For the text-containing cell, return its midpoint in (X, Y) coordinate format. 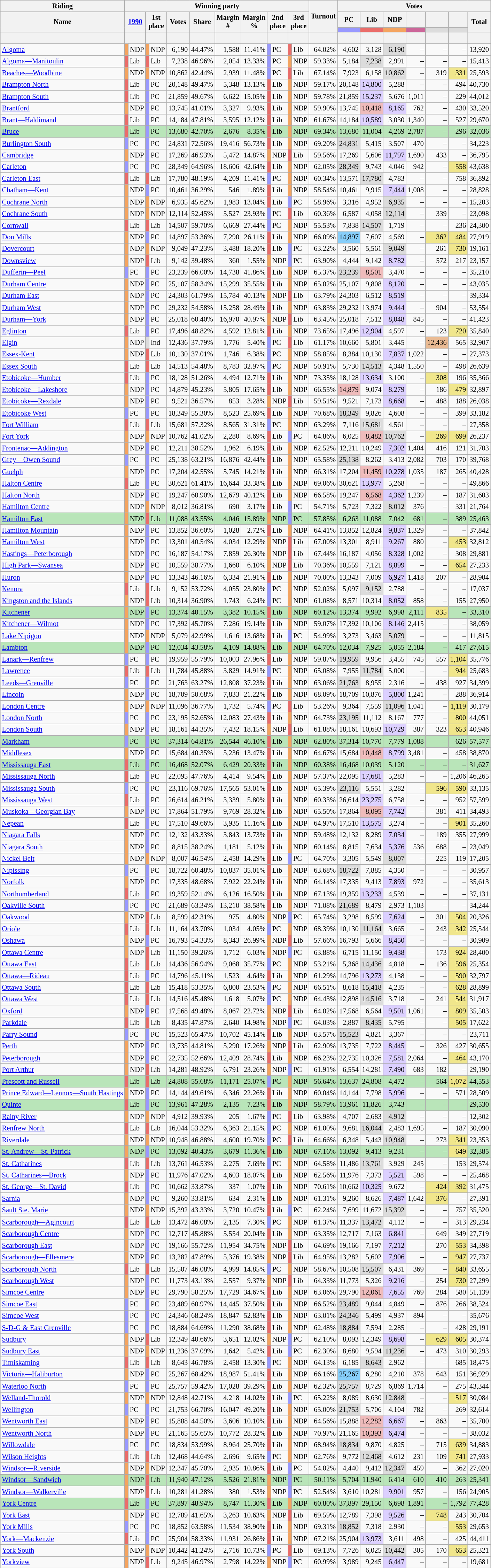
73.65% (323, 331)
5.80% (254, 800)
4,034 (228, 542)
27,299 (479, 1281)
Ottawa East (63, 964)
6,447 (395, 1562)
26,237 (479, 437)
Port Arthur (63, 1069)
38.52% (202, 448)
19,416 (228, 144)
21,764 (479, 507)
5,666 (372, 941)
Lawrence (63, 671)
34,493 (479, 812)
544 (458, 999)
10,508 (349, 1269)
64.95% (323, 1257)
27,950 (479, 601)
10,772 (228, 1433)
173 (437, 952)
55.68% (202, 1081)
119 (458, 859)
30,957 (479, 870)
Oakville South (63, 905)
416 (437, 448)
23,353 (479, 1140)
5,704 (349, 1480)
389 (458, 519)
6,564 (372, 1011)
6,348 (349, 1140)
4,937 (395, 1316)
12.71% (254, 378)
Oriole (63, 929)
Cochrane North (63, 202)
Riverdale (63, 1140)
15,784 (228, 296)
60.99% (323, 1562)
10,876 (372, 694)
10,770 (372, 741)
49.47% (202, 85)
470 (416, 144)
49.20% (254, 1409)
13,973 (372, 1539)
Lanark—Renfrew (63, 659)
Parry Sound (63, 1034)
8,067 (228, 1011)
26,639 (479, 366)
35.55% (254, 284)
564 (437, 1081)
Total (479, 22)
Yorkview (63, 1562)
28,899 (479, 988)
5,000 (395, 671)
5,805 (228, 389)
13.33% (254, 61)
64.96% (202, 167)
Scarborough West (63, 1281)
853 (228, 401)
60.38% (323, 765)
64.86% (323, 437)
3.17% (254, 507)
4,602 (349, 49)
Winning party (217, 6)
17,028 (228, 1386)
5,795 (395, 1023)
21.22% (254, 694)
58.33% (202, 1539)
10.86% (254, 1468)
464 (458, 1058)
7,838 (349, 225)
8,782 (395, 261)
11,931 (228, 1539)
30,909 (479, 941)
67.13% (323, 894)
60.40% (202, 319)
5,554 (228, 1234)
484 (458, 237)
12,083 (228, 718)
4,444 (349, 261)
48.82% (202, 331)
7,559 (372, 706)
61.79% (202, 296)
33,655 (479, 1269)
St. George—St. David (63, 1187)
15,413 (479, 61)
55.72% (202, 1245)
3,274 (395, 824)
48.19% (202, 179)
60.14% (323, 847)
Simcoe West (63, 1316)
313 (458, 1222)
65.37% (323, 272)
7,833 (228, 694)
3,316 (349, 202)
2,939 (228, 73)
18.20% (254, 249)
44,051 (479, 718)
38.77% (202, 565)
Nipissing (63, 870)
2,275 (228, 1164)
8,955 (372, 683)
769 (416, 1292)
47.12% (202, 1480)
54.71% (323, 507)
4,058 (372, 214)
3rdplace (298, 22)
Windsor—Sandwich (63, 1480)
9,743 (372, 167)
1.55% (254, 261)
26.30% (254, 554)
349 (458, 1234)
4,603 (228, 1175)
643 (437, 1374)
6,431 (395, 1269)
Margin% (254, 22)
205 (228, 1117)
26.11% (254, 237)
55.65% (202, 1433)
London South (63, 729)
49,866 (479, 484)
17,681 (372, 777)
34,883 (479, 1445)
2,285 (395, 1328)
42.55% (202, 472)
59.07% (323, 624)
11,954 (228, 1245)
156 (458, 1492)
Willowdale (63, 1445)
24,905 (479, 1492)
2.31% (254, 1199)
11.48% (254, 73)
Durham West (63, 308)
23,275 (372, 800)
7,885 (372, 870)
41.28% (202, 1492)
3,611 (395, 1539)
52.02% (323, 589)
9,769 (228, 812)
Hastings—Peterborough (63, 554)
17,622 (479, 1023)
9,992 (372, 612)
6,414 (395, 1480)
64.73% (323, 718)
34,244 (479, 905)
5,996 (395, 1093)
3,470 (395, 272)
27,615 (479, 648)
44.81% (202, 1046)
2,788 (395, 589)
6,554 (349, 1069)
44,012 (479, 96)
63.27% (202, 683)
44.35% (202, 729)
Leeds—Grenville (63, 683)
19.38% (254, 1257)
10,589 (372, 120)
66.09% (323, 237)
8,519 (395, 296)
63.45% (323, 319)
6,334 (228, 577)
27,919 (479, 237)
265 (458, 472)
41.86% (254, 272)
858 (416, 601)
4,210 (395, 1374)
5,290 (228, 1046)
5.42% (254, 1351)
7,034 (395, 835)
16,047 (228, 1409)
4.64% (254, 976)
720 (458, 331)
62.56% (323, 1175)
55.53% (323, 225)
11,112 (372, 718)
66.55% (323, 389)
41.02% (202, 437)
Turnout (323, 16)
Sudbury East (63, 1351)
61.91% (323, 1069)
3,100 (395, 378)
10,106 (372, 624)
39.93% (202, 1117)
31.31% (254, 425)
473 (437, 1351)
1,011 (416, 96)
628 (458, 988)
35,776 (479, 659)
Nickel Belt (63, 859)
12.12% (254, 120)
758 (458, 179)
61.31% (323, 1199)
3.28% (254, 401)
27,358 (479, 425)
St. Catharines (63, 1164)
1,690 (416, 155)
53.72% (202, 589)
63.58% (202, 1527)
263 (458, 1480)
15.89% (254, 519)
417 (458, 648)
7,837 (395, 354)
9,956 (372, 659)
6.10% (254, 565)
4,999 (228, 1269)
52.83% (254, 1316)
31,703 (479, 448)
69.31% (323, 1527)
66.52% (323, 1304)
45.11% (202, 976)
683 (416, 1069)
5,236 (228, 753)
424 (437, 1187)
1.67% (254, 1117)
60.04% (323, 1093)
37,131 (479, 894)
8,571 (349, 601)
7,009 (372, 577)
37.01% (202, 354)
Simcoe East (63, 1304)
1,041 (416, 706)
44.64% (202, 1457)
Cambridge (63, 155)
64.13% (323, 1363)
5,602 (372, 1257)
36,795 (479, 155)
48.92% (202, 1069)
46.88% (202, 1140)
57,577 (479, 741)
14,800 (372, 85)
Cornwall (63, 225)
2,415 (416, 624)
63.22% (323, 249)
67.16% (323, 1152)
23,157 (479, 261)
S-D-G & East Grenville (63, 1328)
5,288 (395, 85)
699 (458, 437)
605 (458, 1339)
8,799 (395, 753)
77,428 (479, 1504)
56.73% (254, 144)
5,561 (372, 249)
66.00% (202, 272)
310 (458, 1351)
Essex South (63, 366)
3,282 (395, 788)
927 (458, 683)
12,282 (372, 1421)
53,554 (479, 308)
Hamilton East (63, 519)
1,962 (228, 448)
8,120 (395, 284)
571 (458, 1093)
32,797 (479, 976)
51.41% (254, 1374)
7,726 (349, 1550)
28,828 (479, 190)
13.68% (254, 636)
1,550 (416, 366)
4,472 (395, 1081)
3,367 (395, 1034)
61.88% (323, 729)
49.66% (202, 824)
411 (458, 812)
5.12% (254, 847)
1,588 (228, 49)
4,849 (395, 1304)
8,747 (228, 1504)
8,262 (372, 460)
60.36% (323, 214)
37.09% (202, 1351)
30,704 (479, 1515)
8,630 (372, 1398)
66.70% (202, 1409)
29,653 (479, 1527)
Dovercourt (63, 249)
12,061 (372, 1292)
1,418 (416, 577)
Margin# (228, 22)
27,373 (479, 354)
Grey—Owen Sound (63, 460)
1,035 (416, 472)
8,343 (228, 941)
Ind (158, 343)
536 (416, 847)
27,737 (479, 1257)
11,672 (372, 1210)
5,283 (395, 777)
5,551 (372, 788)
48.68% (202, 882)
153 (458, 1164)
57.66% (323, 941)
301 (437, 917)
580 (458, 1292)
10,003 (228, 659)
41.65% (202, 1515)
70.61% (323, 1187)
10,249 (372, 448)
924 (458, 952)
51,139 (479, 1292)
64.03% (323, 1023)
59.70% (202, 225)
13,637 (349, 1081)
London Centre (63, 706)
7,594 (372, 1328)
St. Andrew—St. Patrick (63, 1152)
6.03% (254, 952)
67.21% (323, 1539)
57.37% (323, 777)
10,418 (372, 108)
Hamilton West (63, 542)
63.57% (323, 1034)
427 (458, 1046)
433 (437, 155)
9,074 (372, 389)
13.30% (254, 1363)
23.80% (254, 589)
7,655 (395, 1292)
9,594 (372, 1351)
4,350 (395, 870)
5,800 (395, 694)
27.44% (254, 225)
3,989 (349, 1562)
53.01% (254, 788)
39.29% (254, 1386)
2,640 (228, 1023)
40.43% (202, 1152)
14,445 (228, 1304)
18,606 (228, 167)
63.98% (323, 1117)
27,233 (479, 565)
19.70% (254, 1140)
37.23% (254, 683)
7,197 (372, 1245)
2,930 (395, 1527)
66.51% (323, 988)
35,366 (479, 378)
Scarborough North (63, 1269)
68.94% (323, 1445)
40.35% (202, 753)
32,385 (479, 1152)
8,328 (395, 554)
65.02% (323, 284)
43,638 (479, 167)
6.38% (254, 354)
4,612 (395, 1457)
27,999 (479, 835)
685 (458, 1363)
15,299 (228, 284)
61.29% (323, 976)
123 (437, 331)
58.25% (202, 1292)
7.30% (254, 1222)
12,409 (228, 1058)
3,481 (416, 753)
31,917 (479, 999)
1,239 (416, 495)
5,097 (349, 589)
9,901 (395, 1492)
4,414 (228, 777)
8,899 (395, 565)
8,052 (395, 601)
Perth (63, 1046)
6,346 (228, 1093)
Riding (63, 6)
845 (416, 319)
26,038 (479, 401)
1,002 (416, 554)
6,667 (395, 1421)
15,237 (372, 96)
63.29% (323, 425)
9,267 (395, 542)
13.04% (254, 202)
Brantford (63, 108)
65.08% (323, 671)
494 (458, 85)
275 (458, 1386)
32,614 (479, 1409)
7,318 (372, 1527)
1,340 (416, 120)
8,165 (395, 108)
63.79% (323, 296)
35,260 (479, 824)
Scarborough Centre (63, 1234)
41,423 (479, 319)
31,627 (479, 765)
18.15% (254, 729)
479 (458, 389)
Niagara South (63, 847)
4,608 (395, 413)
62.90% (323, 1046)
7,290 (228, 237)
Durham East (63, 296)
46.54% (202, 859)
12,302 (479, 1117)
39,334 (479, 296)
Name (63, 22)
6,280 (372, 1374)
7,923 (349, 73)
4,109 (228, 648)
31,603 (479, 495)
Waterloo North (63, 1386)
53.99% (202, 1445)
425 (458, 1539)
2,973 (395, 905)
6,126 (228, 894)
29,150 (372, 1504)
25.70% (254, 1445)
64.41% (323, 530)
8,093 (349, 1339)
Muskoka—Georgian Bay (63, 812)
3,128 (372, 49)
5,676 (395, 96)
66.23% (323, 1058)
27,719 (479, 1234)
681 (416, 519)
8,146 (395, 624)
43.13% (202, 1281)
22.26% (254, 1093)
7,398 (372, 1515)
25.07% (254, 1081)
53.35% (202, 988)
5,706 (372, 1409)
9,364 (349, 706)
748 (437, 1515)
261 (437, 249)
57.85% (323, 519)
Welland-Thorold (63, 1398)
Rainy River (63, 1117)
64.43% (323, 999)
2,991 (395, 61)
901 (458, 824)
5,348 (228, 85)
10,325 (372, 1187)
37,842 (479, 530)
10.47% (254, 1210)
876 (437, 1304)
8,167 (395, 718)
6.19% (254, 448)
1,746 (228, 354)
Burlington South (63, 144)
46.93% (202, 155)
488 (437, 401)
42.99% (202, 636)
Windsor—Riverside (63, 1468)
57,599 (479, 800)
33,520 (479, 108)
24,300 (479, 225)
18,987 (228, 1374)
957 (416, 1492)
16,970 (228, 319)
3,679 (228, 1152)
17,205 (479, 859)
45.62% (202, 202)
68.39% (323, 929)
35,700 (479, 1421)
29,530 (479, 1105)
28,904 (479, 577)
53.32% (202, 1128)
3,030 (395, 120)
60.90% (202, 495)
7,742 (395, 812)
32.97% (254, 366)
Hamilton Centre (63, 507)
36.29% (202, 190)
59.48% (323, 835)
225 (437, 859)
11,171 (228, 1081)
14.29% (254, 859)
Share (202, 22)
6,622 (228, 96)
7,634 (372, 847)
8.35% (254, 132)
Guelph (63, 472)
61.37% (323, 1222)
1.07% (254, 1187)
557 (437, 659)
11,826 (372, 1105)
840 (458, 1269)
Prescott and Russell (63, 1081)
Sault Ste. Marie (63, 1210)
3,843 (228, 835)
Carleton East (63, 179)
1990 (135, 22)
Elgin (63, 343)
55.30% (202, 413)
25,354 (479, 964)
Eglinton (63, 331)
35,503 (479, 1011)
13,575 (372, 824)
65.58% (323, 460)
70.00% (323, 577)
4,539 (395, 894)
Bruce (63, 132)
52.07% (202, 765)
428 (458, 1328)
19,681 (479, 1562)
241 (437, 999)
45.48% (202, 999)
62.52% (323, 448)
2,887 (349, 1023)
50.91% (323, 366)
64.56% (323, 1421)
2.72% (254, 530)
18.07% (254, 1175)
136 (437, 964)
4,597 (395, 331)
7,722 (372, 1046)
8,445 (395, 1046)
34,223 (479, 144)
3,606 (228, 1421)
3,382 (228, 612)
1,119 (458, 706)
Wellington (63, 1409)
7,955 (349, 671)
21.15% (254, 1128)
6,669 (228, 225)
9.54% (254, 777)
Huron (63, 577)
4.80% (254, 917)
43.55% (202, 519)
46.16% (202, 577)
12,898 (349, 999)
36.57% (202, 401)
70.97% (323, 1433)
14.22% (254, 1562)
245 (416, 1164)
25,321 (479, 1550)
12,904 (372, 331)
Mississauga South (63, 788)
68.24% (202, 1316)
4,707 (349, 1117)
4,440 (349, 1468)
904 (437, 308)
2,184 (416, 648)
61.00% (323, 1128)
38.58% (254, 905)
50.11% (323, 1480)
62.24% (323, 1210)
46,265 (479, 777)
59.33% (323, 61)
45.23% (202, 389)
16.50% (254, 894)
46.78% (202, 1363)
9,444 (395, 308)
13.13% (254, 85)
36.60% (202, 530)
29,574 (479, 1164)
1,022 (416, 354)
65.47% (202, 1034)
5,745 (228, 472)
27.43% (254, 718)
4,112 (395, 1222)
56.94% (202, 964)
59.87% (323, 659)
3,610 (349, 1492)
5.40% (254, 343)
13,273 (372, 976)
Sudbury (63, 1339)
20,326 (479, 917)
28.74% (254, 1058)
6,869 (395, 1386)
558 (458, 167)
14.85% (254, 1269)
5,723 (349, 507)
109 (437, 1457)
7,624 (395, 917)
9,438 (395, 952)
6,263 (349, 519)
270 (437, 1245)
2,483 (395, 1128)
1.53% (254, 1492)
63.34% (202, 905)
7.69% (254, 1164)
34,398 (479, 1245)
11,004 (372, 132)
7,286 (228, 624)
7,042 (395, 519)
36.81% (202, 507)
63.01% (323, 1316)
23,049 (479, 847)
30,293 (479, 1351)
3,413 (395, 460)
29,190 (479, 1069)
3,651 (228, 1339)
1,104 (458, 659)
55.79% (202, 659)
284 (437, 1292)
66.58% (323, 495)
703 (437, 460)
14.88% (254, 648)
1,008 (416, 190)
23,098 (479, 214)
12,824 (372, 530)
25,544 (479, 929)
6,998 (395, 612)
65.00% (323, 1409)
186 (437, 389)
64.33% (323, 1281)
37.79% (202, 343)
326 (437, 1046)
9,216 (395, 1281)
56.64% (323, 1081)
5,415 (372, 144)
944 (458, 671)
2ndplace (278, 22)
2,935 (228, 1468)
1,072 (458, 1081)
46.21% (202, 800)
70.68% (323, 413)
54.17% (202, 554)
60.80% (323, 1504)
58.85% (323, 354)
21.81% (254, 1480)
6,512 (372, 296)
505 (458, 1023)
459 (416, 1468)
46.53% (202, 1164)
35,676 (479, 1316)
61.67% (323, 120)
319 (437, 73)
33.87% (202, 1187)
Prince Edward—Lennox—South Hastings (63, 1093)
1,329 (416, 530)
10,660 (349, 343)
10,393 (372, 1433)
69.20% (323, 144)
8,482 (372, 437)
44.47% (202, 49)
339 (437, 214)
52.45% (202, 214)
1,616 (228, 636)
11.16% (254, 824)
52.54% (323, 1492)
762 (416, 108)
8,618 (349, 988)
6,841 (395, 1234)
38,032 (479, 1433)
2,716 (228, 1550)
8,565 (228, 425)
355 (458, 835)
360 (228, 261)
6,791 (228, 1069)
438 (437, 683)
381 (437, 812)
Kitchener (63, 612)
69.13% (323, 1550)
42.71% (202, 1398)
13,233 (372, 894)
Scarborough—Agincourt (63, 1222)
3,665 (395, 929)
47.81% (202, 120)
Algoma (63, 49)
8,911 (372, 542)
Wilson Heights (63, 1457)
4,600 (228, 1140)
York East (63, 1515)
50.68% (202, 694)
337 (228, 1187)
254 (437, 1281)
63.68% (323, 870)
22.24% (254, 882)
15,203 (479, 202)
Ottawa South (63, 988)
8,729 (372, 1386)
41.24% (202, 1550)
46.96% (202, 61)
53.26% (323, 706)
Oxford (63, 1011)
35,520 (479, 1210)
Etobicoke—Lakeshore (63, 389)
Algoma—Manitoulin (63, 61)
Oshawa (63, 941)
18,475 (479, 1363)
1,404 (416, 448)
34,399 (479, 683)
975 (228, 917)
3,718 (395, 999)
10,326 (372, 1058)
27,391 (479, 1199)
9,412 (372, 1468)
40.13% (254, 296)
572 (437, 261)
894 (416, 1316)
York South (63, 1550)
7,581 (395, 1058)
62.32% (323, 1386)
33,135 (479, 788)
61.41% (202, 484)
3,720 (228, 1210)
11,534 (228, 1527)
64.81% (202, 741)
972 (416, 882)
296 (458, 132)
39.48% (202, 261)
49.61% (202, 1093)
53.36% (202, 237)
273 (437, 1140)
Markham (63, 741)
9,915 (372, 190)
1.89% (254, 190)
1,719 (395, 225)
14.98% (254, 1023)
34.67% (254, 1292)
11,486 (349, 1164)
Brampton South (63, 96)
8.69% (254, 437)
Hamilton Mountain (63, 530)
23,711 (479, 1034)
10.15% (254, 612)
47.28% (202, 1105)
6,429 (228, 765)
3,305 (349, 859)
Peterborough (63, 1058)
378 (416, 1374)
25,683 (479, 671)
Cochrane South (63, 214)
67.44% (323, 554)
196 (458, 378)
Fort William (63, 425)
8,523 (228, 413)
782 (416, 1409)
288 (458, 694)
3,595 (228, 120)
64.67% (323, 753)
387 (416, 729)
54.02% (323, 1468)
63.35% (323, 1234)
188 (458, 401)
14.91% (254, 671)
8,095 (372, 812)
9.93% (254, 108)
231 (416, 1457)
39.26% (202, 952)
3,488 (228, 249)
47.89% (202, 1257)
12,679 (228, 495)
40,946 (479, 729)
5,527 (228, 214)
Halton North (63, 495)
13,571 (349, 179)
61.08% (323, 601)
Frontenac—Addington (63, 448)
4,218 (228, 1398)
15.05% (254, 96)
Timiskaming (63, 1363)
430 (458, 108)
Simcoe Centre (63, 1292)
629 (437, 1339)
688 (437, 847)
8,668 (395, 401)
1,061 (416, 1011)
17.65% (254, 389)
7,512 (372, 319)
12.29% (254, 542)
1,714 (416, 1386)
4,269 (395, 132)
2,787 (416, 132)
1,732 (228, 706)
32,907 (479, 343)
59.17% (323, 85)
13,210 (228, 905)
38,524 (479, 1304)
942 (416, 167)
72.56% (202, 144)
777 (416, 718)
23.26% (254, 1069)
8,964 (228, 1445)
6,587 (349, 214)
7,906 (395, 1257)
341 (458, 1140)
10,278 (395, 472)
3,929 (395, 1164)
8,279 (395, 389)
25,593 (479, 73)
9.37% (254, 1281)
Etobicoke—Rexdale (63, 401)
Kenora (63, 589)
2,082 (416, 460)
Lincoln (63, 694)
38.90% (254, 1527)
Beaches—Woodbine (63, 73)
16,876 (228, 460)
1,792 (458, 1504)
880 (416, 542)
St. Catharines—Brock (63, 1175)
Victoria—Haliburton (63, 1374)
Brant—Haldimand (63, 120)
8,783 (228, 366)
2,962 (395, 1363)
High Park—Swansea (63, 565)
4,348 (395, 366)
9,837 (395, 530)
5,268 (395, 484)
16,644 (228, 484)
3,463 (372, 636)
54.58% (202, 308)
9,526 (395, 1515)
23.53% (254, 988)
6,474 (395, 1433)
69.76% (202, 788)
757 (458, 1210)
4,569 (395, 237)
3,743 (395, 1105)
14.21% (254, 472)
69.59% (323, 1515)
4,362 (395, 495)
5.07% (254, 999)
Kitchener—Wilmot (63, 624)
52.65% (202, 718)
5,499 (372, 1316)
Mississauga North (63, 777)
40.54% (202, 542)
62.30% (323, 1351)
58.54% (323, 190)
29,670 (479, 120)
7,322 (372, 507)
7,798 (372, 1093)
266 (458, 1304)
10.73% (254, 1550)
7,173 (372, 401)
392 (458, 1187)
13,977 (372, 484)
1,103 (416, 905)
44,553 (479, 1081)
7,607 (372, 237)
3,560 (349, 249)
York—Mackenzie (63, 1539)
19,161 (479, 249)
63.88% (323, 952)
9,044 (372, 1304)
31,475 (479, 1187)
4,818 (395, 964)
5,443 (372, 1140)
28,400 (479, 952)
952 (458, 800)
14.87% (254, 155)
3,455 (395, 659)
2,064 (416, 1058)
64.14% (323, 882)
34.75% (254, 1245)
33.38% (254, 484)
38,059 (479, 624)
7,121 (372, 565)
182 (437, 1069)
Halton Centre (63, 484)
Brampton North (63, 85)
10,448 (372, 753)
17,729 (228, 1292)
2,676 (228, 132)
14,738 (228, 272)
35,210 (479, 272)
Durham Centre (63, 284)
Durham—York (63, 319)
35.77% (254, 964)
654 (458, 565)
7,699 (349, 1210)
62.48% (323, 1328)
5,521 (395, 1175)
63.83% (323, 308)
8,680 (349, 1351)
Parkdale (63, 1023)
20.33% (254, 765)
3,829 (228, 671)
26.99% (254, 941)
151 (458, 1374)
58.79% (323, 1105)
1,743 (228, 601)
7,212 (395, 1245)
63.90% (323, 261)
49.67% (202, 96)
7,859 (228, 554)
3,507 (395, 144)
809 (458, 1011)
43,170 (479, 1058)
Fort York (63, 437)
3,273 (349, 636)
60.12% (323, 612)
60.34% (323, 179)
Scarborough East (63, 1245)
4,952 (372, 202)
2,316 (395, 683)
48.94% (202, 1504)
33,182 (479, 413)
236 (458, 225)
399 (458, 413)
2,557 (228, 1281)
25,468 (479, 1175)
10,837 (228, 870)
7,490 (395, 1069)
8,048 (395, 319)
26,544 (228, 741)
30,179 (479, 706)
65.22% (323, 1398)
29,881 (479, 554)
565 (458, 343)
410 (437, 1480)
1,028 (228, 530)
59.42% (202, 1386)
7,893 (395, 882)
8,501 (372, 272)
546 (228, 190)
73.35% (323, 378)
59.51% (323, 401)
1,241 (416, 694)
38.24% (202, 847)
8,089 (349, 1398)
745 (416, 659)
11,459 (372, 472)
62.05% (323, 167)
20.04% (254, 1234)
Dufferin—Peel (63, 272)
32,812 (479, 542)
741 (458, 1457)
18,847 (228, 1316)
6,715 (349, 952)
59.56% (323, 155)
7,922 (228, 882)
7,925 (372, 648)
6,758 (395, 800)
1,088 (416, 741)
13,920 (479, 49)
46.97% (202, 1562)
London North (63, 718)
1,891 (416, 1504)
10,039 (372, 765)
5,526 (228, 1480)
43,035 (479, 284)
15,258 (228, 308)
4,494 (228, 378)
58.67% (323, 1269)
3,935 (228, 824)
2,280 (228, 437)
13,974 (372, 308)
Wentworth North (63, 1433)
22.72% (254, 1011)
5,368 (349, 964)
504 (458, 917)
7,432 (228, 729)
3,339 (228, 800)
9,231 (395, 1152)
68.42% (202, 1374)
8,698 (395, 1339)
634 (228, 1199)
1,181 (228, 847)
21.91% (254, 577)
45.14% (254, 1034)
33,310 (479, 612)
4,055 (228, 589)
30,084 (479, 1398)
5.74% (254, 706)
58.34% (202, 284)
47.23% (202, 249)
8,289 (372, 835)
Lake Nipigon (63, 636)
2,798 (228, 1562)
13.73% (254, 835)
40.15% (202, 612)
800 (458, 718)
4,783 (395, 179)
36.90% (202, 601)
30,655 (479, 1046)
8,626 (372, 1199)
42.70% (202, 132)
517 (458, 1398)
23.93% (254, 214)
54.33% (202, 941)
54.99% (323, 636)
11.30% (254, 1504)
7,444 (395, 190)
14.02% (254, 1398)
4,209 (228, 179)
32,036 (479, 132)
4.05% (254, 929)
6,363 (228, 1128)
49.48% (202, 1011)
35,840 (479, 331)
13.47% (254, 753)
54.48% (202, 366)
47.87% (202, 1023)
Mississauga West (63, 800)
York Centre (63, 1504)
8,479 (372, 905)
5,801 (372, 343)
7,163 (372, 1234)
527 (458, 120)
58.96% (323, 202)
67.00% (323, 542)
1,523 (228, 976)
44.50% (202, 1421)
7,116 (349, 425)
40.12% (254, 495)
12.02% (254, 1339)
62.76% (323, 1457)
2,683 (372, 1117)
67.14% (323, 73)
369 (416, 1269)
36,929 (479, 1374)
9,772 (349, 1457)
69.06% (323, 484)
52.14% (202, 894)
7,487 (395, 1199)
5,730 (349, 366)
65.39% (323, 788)
10,702 (228, 1034)
7,779 (395, 741)
29,234 (479, 1222)
11,337 (349, 1222)
Ottawa Centre (63, 952)
Quinte (63, 1105)
39,768 (479, 460)
42.31% (202, 917)
1,618 (228, 999)
9,501 (395, 1011)
1,712 (228, 952)
610 (416, 1480)
217 (458, 261)
639 (458, 1445)
207 (437, 577)
13,634 (372, 378)
71.08% (323, 905)
458 (458, 753)
40.66% (202, 1339)
598 (416, 1175)
29,191 (479, 1328)
Lambton (63, 648)
9,672 (395, 1187)
6,927 (395, 577)
70.36% (323, 565)
1,660 (228, 565)
453 (458, 542)
63.21% (202, 460)
1,034 (228, 929)
9,681 (349, 1128)
65.74% (323, 917)
Scarborough—Ellesmere (63, 1257)
36,914 (479, 694)
6,185 (349, 1363)
28.49% (254, 308)
342 (458, 929)
66.16% (323, 1374)
6,800 (228, 988)
2,111 (416, 612)
8,384 (349, 354)
6,568 (372, 495)
5,055 (395, 648)
35.01% (254, 870)
10.63% (254, 1515)
12,808 (228, 683)
4,235 (395, 988)
Sarnia (63, 1199)
155 (458, 601)
Carleton (63, 167)
43.58% (202, 648)
38,870 (479, 753)
4,592 (228, 331)
9,826 (372, 413)
41.01% (202, 108)
62.80% (323, 741)
59.78% (323, 96)
8,450 (395, 941)
715 (437, 1445)
11,290 (228, 1328)
Windsor—Walkerville (63, 1492)
42.64% (254, 167)
40,428 (479, 472)
26.86% (254, 1539)
1,776 (228, 343)
43.70% (202, 929)
7,373 (372, 1175)
Niagara Falls (63, 835)
11,797 (395, 155)
10,729 (395, 729)
121 (458, 448)
2,696 (228, 1457)
1stplace (156, 22)
1,206 (458, 777)
44,411 (479, 1539)
4,056 (372, 554)
863 (437, 1421)
10,693 (372, 729)
10.10% (254, 1421)
32,897 (479, 389)
11.36% (254, 1152)
65.50% (323, 812)
4,561 (395, 425)
380 (228, 1492)
6,158 (372, 73)
Northumberland (63, 894)
Renfrew North (63, 1128)
1,695 (416, 1128)
38.68% (254, 1328)
30,090 (479, 1128)
9,068 (228, 964)
46.10% (254, 741)
25.69% (254, 413)
59.90% (323, 108)
835 (437, 612)
6,698 (395, 1504)
40,730 (479, 85)
17,037 (479, 589)
Chatham—Kent (63, 190)
7,302 (395, 448)
4,104 (395, 1409)
9.65% (254, 1457)
47.76% (202, 777)
Wentworth East (63, 1421)
47.02% (202, 1175)
Middlesex (63, 753)
5,472 (228, 155)
2,054 (228, 61)
66.31% (323, 472)
25,341 (479, 1480)
51.26% (202, 378)
27,933 (479, 1457)
3,298 (349, 917)
Nepean (63, 824)
60.97% (202, 1304)
3,263 (228, 1515)
40.97% (254, 319)
Essex-Kent (63, 354)
Etobicoke—Humber (63, 378)
5,326 (372, 1281)
Etobicoke West (63, 413)
Oakwood (63, 917)
626 (458, 741)
37.50% (254, 1304)
69.34% (323, 132)
62.10% (323, 1339)
Ottawa—Rideau (63, 976)
25,463 (479, 519)
6.24% (254, 601)
3,445 (395, 343)
189 (437, 835)
64.97% (323, 824)
68.09% (323, 694)
947 (458, 1257)
690 (228, 507)
Downsview (63, 261)
60.33% (323, 800)
61.17% (323, 343)
3,327 (228, 108)
1,983 (228, 202)
4,825 (395, 1445)
53.21% (323, 964)
43,344 (479, 1386)
Don Mills (63, 237)
323 (437, 729)
27,020 (479, 1468)
7.23% (254, 1105)
4,821 (372, 1034)
229 (458, 96)
Norfolk (63, 882)
19.14% (254, 624)
11,815 (479, 636)
5,184 (349, 61)
33.81% (202, 1199)
Ottawa West (63, 999)
30,374 (479, 1339)
305 (416, 1550)
9,870 (372, 1445)
28,509 (479, 1093)
36.77% (202, 706)
4,138 (395, 976)
5,549 (372, 859)
Kingston and the Islands (63, 601)
York Mills (63, 1527)
17.26% (254, 1046)
51.79% (202, 812)
17,565 (228, 788)
12.81% (254, 331)
60.48% (202, 870)
9,808 (372, 284)
5,606 (372, 155)
64.66% (323, 1140)
36,892 (479, 179)
5,120 (395, 765)
35,613 (479, 882)
52.66% (202, 1058)
Mississauga East (63, 765)
64.58% (323, 1164)
27.96% (254, 659)
57.32% (202, 425)
